Find where the given text appears and provide that cell's center as [X, Y] coordinate. 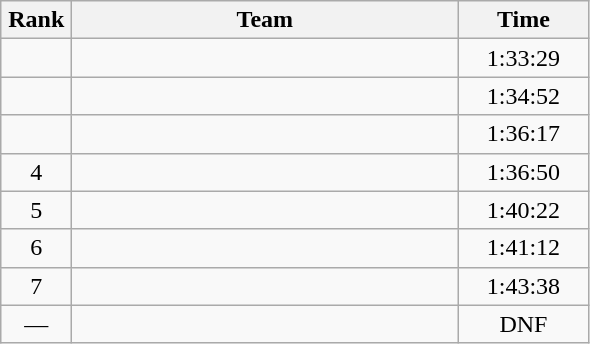
DNF [524, 324]
1:33:29 [524, 58]
5 [36, 210]
1:34:52 [524, 96]
1:40:22 [524, 210]
7 [36, 286]
1:41:12 [524, 248]
Team [265, 20]
6 [36, 248]
4 [36, 172]
Rank [36, 20]
1:36:17 [524, 134]
Time [524, 20]
1:36:50 [524, 172]
1:43:38 [524, 286]
— [36, 324]
